Locate the cell with the specified text and output its [X, Y] center coordinate. 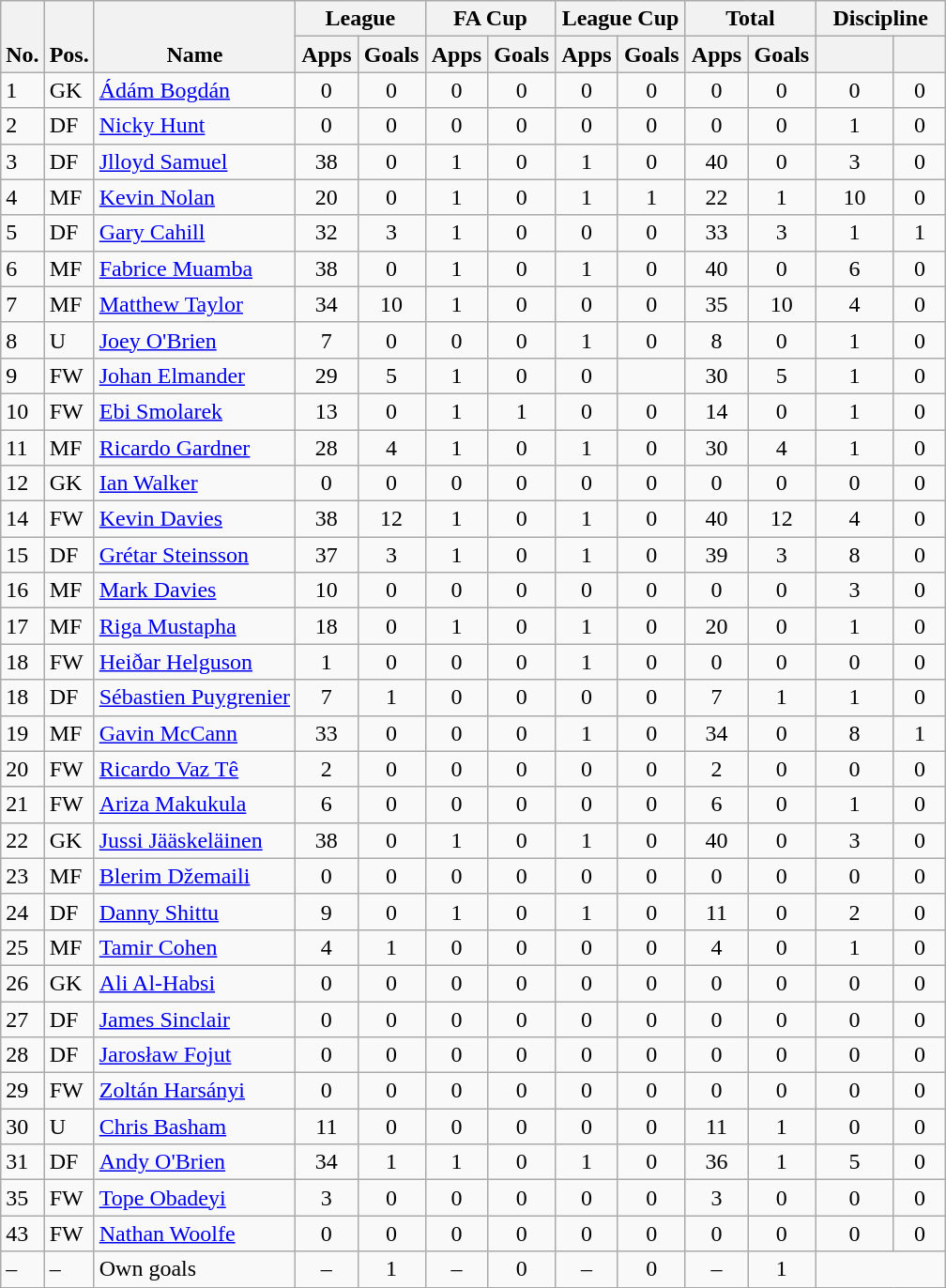
27 [23, 1019]
24 [23, 912]
Tope Obadeyi [194, 1198]
31 [23, 1162]
Discipline [880, 19]
Andy O'Brien [194, 1162]
Ricardo Gardner [194, 448]
Jarosław Fojut [194, 1055]
Danny Shittu [194, 912]
26 [23, 983]
FA Cup [490, 19]
Heiðar Helguson [194, 662]
Jlloyd Samuel [194, 161]
Own goals [194, 1269]
Ariza Makukula [194, 805]
Tamir Cohen [194, 947]
Blerim Džemaili [194, 876]
Matthew Taylor [194, 304]
Kevin Nolan [194, 197]
39 [717, 555]
League [360, 19]
Nathan Woolfe [194, 1234]
15 [23, 555]
23 [23, 876]
17 [23, 626]
36 [717, 1162]
Fabrice Muamba [194, 268]
Ricardo Vaz Tê [194, 769]
Mark Davies [194, 590]
19 [23, 733]
Jussi Jääskeläinen [194, 840]
32 [327, 233]
Gavin McCann [194, 733]
James Sinclair [194, 1019]
25 [23, 947]
Ádám Bogdán [194, 90]
21 [23, 805]
Nicky Hunt [194, 126]
43 [23, 1234]
Sébastien Puygrenier [194, 698]
Chris Basham [194, 1127]
Name [194, 37]
Johan Elmander [194, 376]
Kevin Davies [194, 519]
Ebi Smolarek [194, 411]
Ali Al-Habsi [194, 983]
Ian Walker [194, 483]
37 [327, 555]
Joey O'Brien [194, 340]
13 [327, 411]
Total [751, 19]
Grétar Steinsson [194, 555]
League Cup [621, 19]
Riga Mustapha [194, 626]
No. [23, 37]
Zoltán Harsányi [194, 1091]
Gary Cahill [194, 233]
Pos. [69, 37]
16 [23, 590]
